Determine the [x, y] coordinate at the center of the cell enclosing the given text.  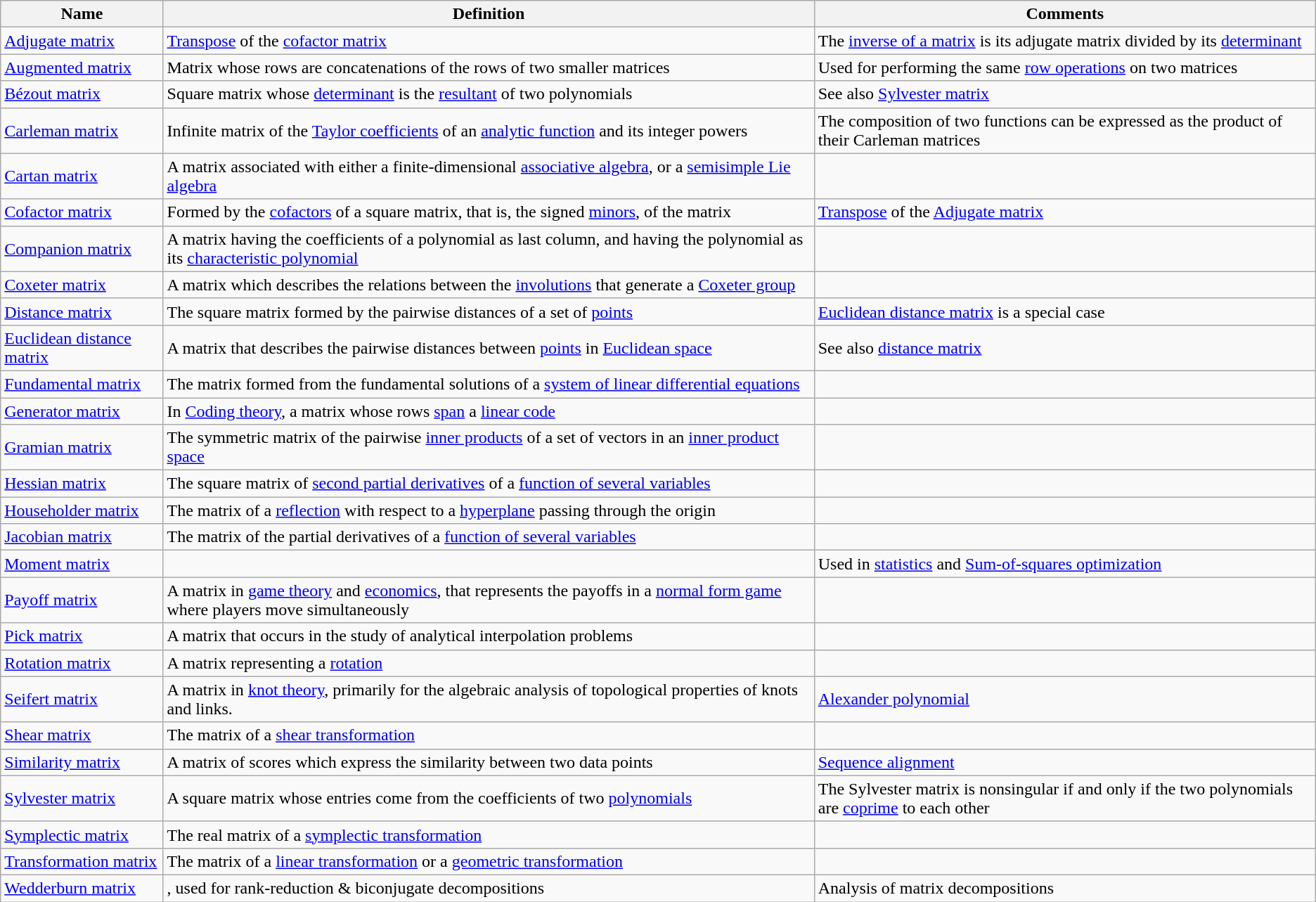
Analysis of matrix decompositions [1064, 888]
Fundamental matrix [82, 384]
Similarity matrix [82, 762]
Name [82, 14]
Cartan matrix [82, 176]
Gramian matrix [82, 447]
Transformation matrix [82, 861]
See also distance matrix [1064, 347]
In Coding theory, a matrix whose rows span a linear code [489, 411]
Sequence alignment [1064, 762]
A matrix associated with either a finite-dimensional associative algebra, or a semisimple Lie algebra [489, 176]
A matrix that occurs in the study of analytical interpolation problems [489, 636]
Used for performing the same row operations on two matrices [1064, 67]
Generator matrix [82, 411]
Used in statistics and Sum-of-squares optimization [1064, 564]
Hessian matrix [82, 484]
Euclidean distance matrix is a special case [1064, 311]
Distance matrix [82, 311]
A matrix that describes the pairwise distances between points in Euclidean space [489, 347]
A square matrix whose entries come from the coefficients of two polynomials [489, 799]
The matrix formed from the fundamental solutions of a system of linear differential equations [489, 384]
The symmetric matrix of the pairwise inner products of a set of vectors in an inner product space [489, 447]
Augmented matrix [82, 67]
Rotation matrix [82, 663]
, used for rank-reduction & biconjugate decompositions [489, 888]
Alexander polynomial [1064, 699]
Moment matrix [82, 564]
Transpose of the Adjugate matrix [1064, 212]
Formed by the cofactors of a square matrix, that is, the signed minors, of the matrix [489, 212]
Householder matrix [82, 510]
The matrix of the partial derivatives of a function of several variables [489, 537]
A matrix in game theory and economics, that represents the payoffs in a normal form game where players move simultaneously [489, 600]
Euclidean distance matrix [82, 347]
Coxeter matrix [82, 285]
Definition [489, 14]
Payoff matrix [82, 600]
See also Sylvester matrix [1064, 94]
Cofactor matrix [82, 212]
A matrix in knot theory, primarily for the algebraic analysis of topological properties of knots and links. [489, 699]
A matrix representing a rotation [489, 663]
A matrix having the coefficients of a polynomial as last column, and having the polynomial as its characteristic polynomial [489, 249]
The matrix of a shear transformation [489, 735]
The inverse of a matrix is its adjugate matrix divided by its determinant [1064, 41]
Bézout matrix [82, 94]
Square matrix whose determinant is the resultant of two polynomials [489, 94]
The Sylvester matrix is nonsingular if and only if the two polynomials are coprime to each other [1064, 799]
Comments [1064, 14]
The composition of two functions can be expressed as the product of their Carleman matrices [1064, 131]
Pick matrix [82, 636]
Adjugate matrix [82, 41]
The square matrix formed by the pairwise distances of a set of points [489, 311]
Infinite matrix of the Taylor coefficients of an analytic function and its integer powers [489, 131]
A matrix which describes the relations between the involutions that generate a Coxeter group [489, 285]
Wedderburn matrix [82, 888]
Carleman matrix [82, 131]
The matrix of a linear transformation or a geometric transformation [489, 861]
Matrix whose rows are concatenations of the rows of two smaller matrices [489, 67]
The matrix of a reflection with respect to a hyperplane passing through the origin [489, 510]
Symplectic matrix [82, 835]
The real matrix of a symplectic transformation [489, 835]
Companion matrix [82, 249]
Jacobian matrix [82, 537]
Transpose of the cofactor matrix [489, 41]
A matrix of scores which express the similarity between two data points [489, 762]
Seifert matrix [82, 699]
Shear matrix [82, 735]
Sylvester matrix [82, 799]
The square matrix of second partial derivatives of a function of several variables [489, 484]
